Detect which cell encompasses the target text, then output its (x, y) center coordinate. 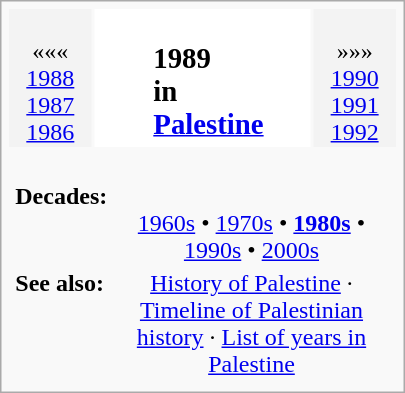
Decades: 1960s • 1970s • 1980s • 1990s • 2000s See also: History of Palestine · Timeline of Palestinian history · List of years in Palestine (202, 267)
See also: (62, 324)
Decades: (62, 224)
History of Palestine · Timeline of Palestinian history · List of years in Palestine (252, 324)
»»»199019911992 (355, 78)
«««198819871986 (50, 78)
1960s • 1970s • 1980s • 1990s • 2000s (252, 224)
